Search for the cell housing the specified text and yield its [x, y] center coordinate. 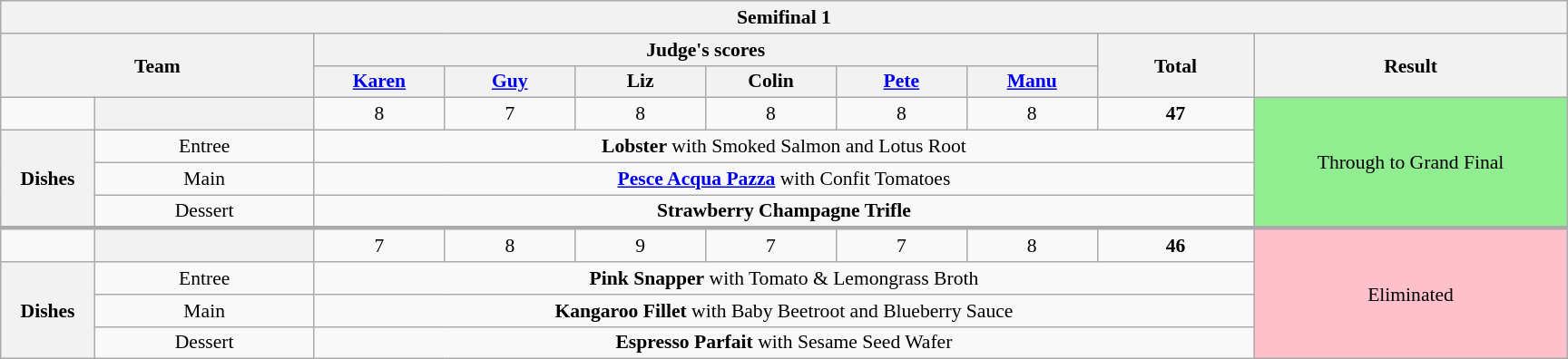
Pink Snapper with Tomato & Lemongrass Broth [784, 278]
Karen [379, 82]
Espresso Parfait with Sesame Seed Wafer [784, 343]
Total [1176, 65]
9 [641, 245]
Judge's scores [706, 50]
Through to Grand Final [1410, 163]
46 [1176, 245]
Strawberry Champagne Trifle [784, 212]
47 [1176, 114]
Team [158, 65]
Semifinal 1 [784, 17]
Kangaroo Fillet with Baby Beetroot and Blueberry Sauce [784, 311]
Result [1410, 65]
Eliminated [1410, 294]
Liz [641, 82]
Guy [510, 82]
Manu [1032, 82]
Pesce Acqua Pazza with Confit Tomatoes [784, 179]
Colin [771, 82]
Lobster with Smoked Salmon and Lotus Root [784, 147]
Pete [901, 82]
